Extract the (X, Y) coordinate from the center of the cell holding the provided text.  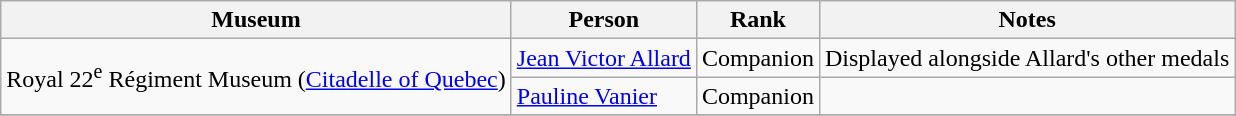
Royal 22e Régiment Museum (Citadelle of Quebec) (256, 77)
Displayed alongside Allard's other medals (1026, 58)
Notes (1026, 20)
Person (604, 20)
Museum (256, 20)
Pauline Vanier (604, 96)
Jean Victor Allard (604, 58)
Rank (758, 20)
